Search for the cell housing the specified text and yield its [x, y] center coordinate. 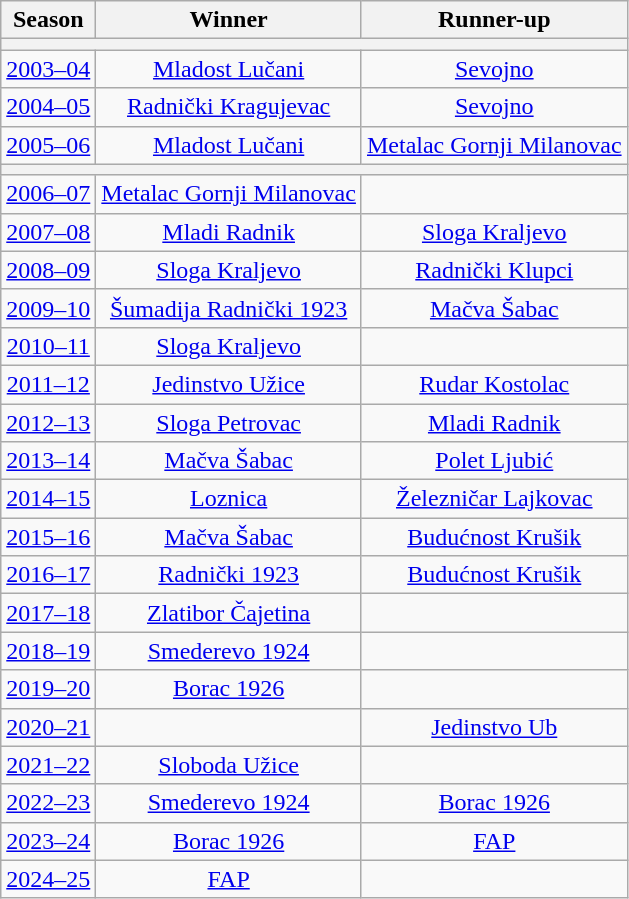
2020–21 [48, 727]
2024–25 [48, 879]
Runner-up [494, 20]
2013–14 [48, 461]
Winner [229, 20]
Rudar Kostolac [494, 384]
2021–22 [48, 765]
2004–05 [48, 107]
2019–20 [48, 689]
2009–10 [48, 308]
2008–09 [48, 270]
2006–07 [48, 194]
2014–15 [48, 499]
2007–08 [48, 232]
Polet Ljubić [494, 461]
2003–04 [48, 69]
2023–24 [48, 841]
Šumadija Radnički 1923 [229, 308]
2005–06 [48, 145]
Jedinstvo Užice [229, 384]
2012–13 [48, 423]
Loznica [229, 499]
2016–17 [48, 575]
2018–19 [48, 651]
2011–12 [48, 384]
Radnički Klupci [494, 270]
Zlatibor Čajetina [229, 613]
Radnički 1923 [229, 575]
Sloga Petrovac [229, 423]
Jedinstvo Ub [494, 727]
Season [48, 20]
Železničar Lajkovac [494, 499]
Radnički Kragujevac [229, 107]
2017–18 [48, 613]
Sloboda Užice [229, 765]
2010–11 [48, 346]
2015–16 [48, 537]
2022–23 [48, 803]
